Output the [X, Y] coordinate of the center of the cell containing the given text.  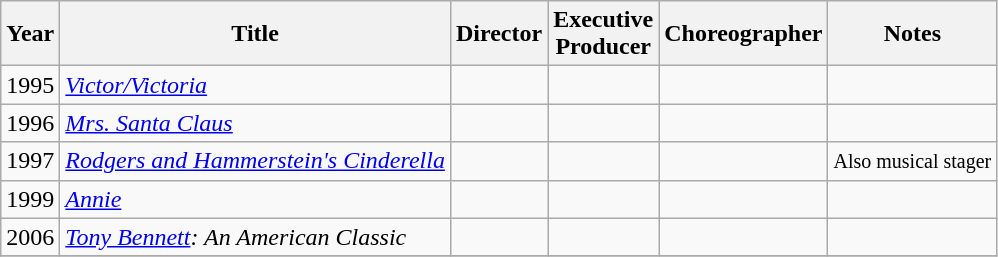
Mrs. Santa Claus [256, 123]
Rodgers and Hammerstein's Cinderella [256, 161]
Director [498, 34]
ExecutiveProducer [604, 34]
Annie [256, 199]
Title [256, 34]
Tony Bennett: An American Classic [256, 237]
1997 [30, 161]
1999 [30, 199]
Victor/Victoria [256, 85]
Year [30, 34]
Also musical stager [912, 161]
Notes [912, 34]
Choreographer [744, 34]
1995 [30, 85]
2006 [30, 237]
1996 [30, 123]
